Search for the cell housing the specified text and yield its [X, Y] center coordinate. 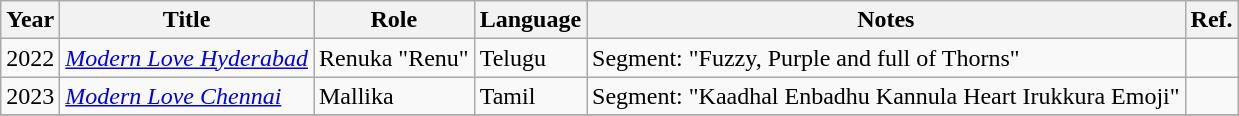
Year [30, 20]
Renuka "Renu" [394, 58]
2023 [30, 96]
Telugu [530, 58]
Modern Love Hyderabad [187, 58]
Segment: "Kaadhal Enbadhu Kannula Heart Irukkura Emoji" [886, 96]
Tamil [530, 96]
Segment: "Fuzzy, Purple and full of Thorns" [886, 58]
Mallika [394, 96]
Role [394, 20]
Modern Love Chennai [187, 96]
Language [530, 20]
Ref. [1212, 20]
2022 [30, 58]
Notes [886, 20]
Title [187, 20]
